Search for the cell housing the specified text and yield its [x, y] center coordinate. 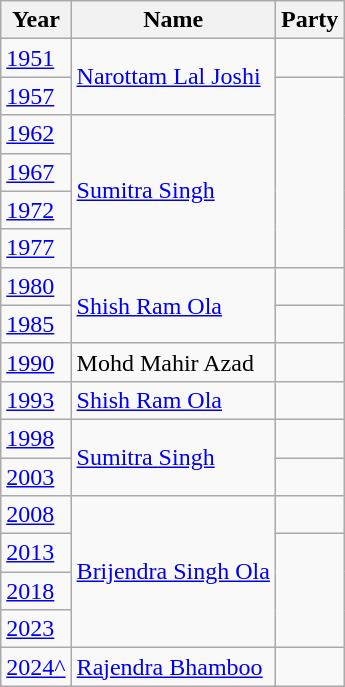
1967 [36, 172]
1962 [36, 134]
2008 [36, 515]
2024^ [36, 667]
Narottam Lal Joshi [173, 77]
2023 [36, 629]
1993 [36, 400]
1998 [36, 438]
1957 [36, 96]
1980 [36, 286]
1977 [36, 248]
2013 [36, 553]
1985 [36, 324]
Mohd Mahir Azad [173, 362]
Year [36, 20]
2018 [36, 591]
1951 [36, 58]
Name [173, 20]
Rajendra Bhamboo [173, 667]
2003 [36, 477]
1990 [36, 362]
Brijendra Singh Ola [173, 572]
Party [309, 20]
1972 [36, 210]
